Return [X, Y] of the center of cell containing provided text 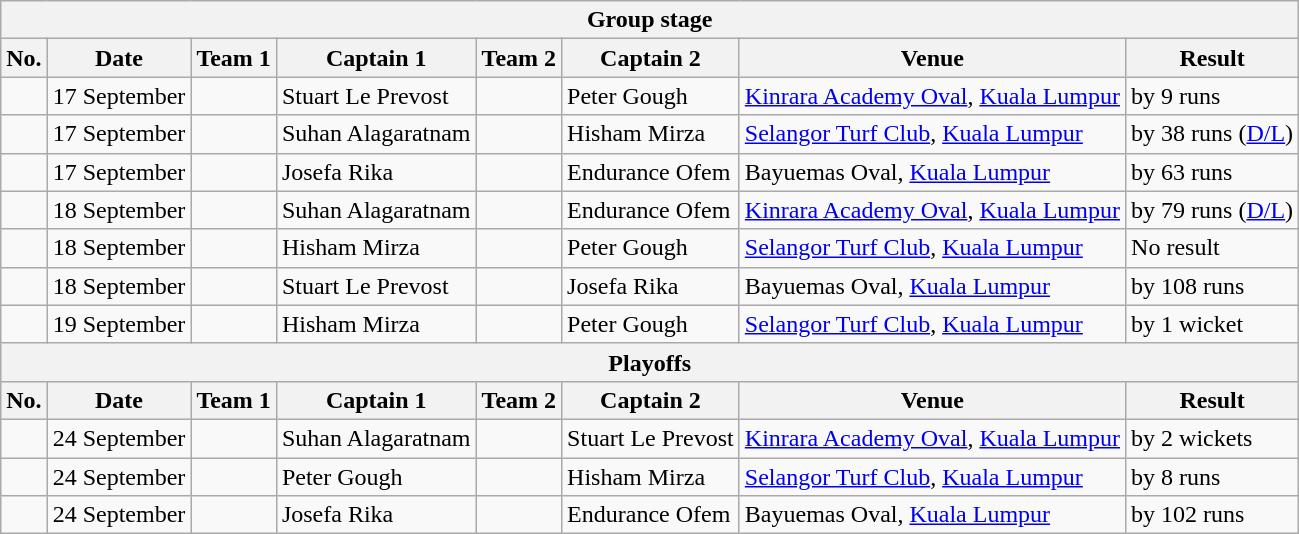
by 8 runs [1212, 477]
Group stage [650, 20]
19 September [119, 324]
by 79 runs (D/L) [1212, 210]
by 9 runs [1212, 96]
by 63 runs [1212, 172]
by 102 runs [1212, 515]
by 1 wicket [1212, 324]
by 38 runs (D/L) [1212, 134]
Playoffs [650, 362]
No result [1212, 248]
by 2 wickets [1212, 438]
by 108 runs [1212, 286]
